Locate the cell with the specified text and output its [x, y] center coordinate. 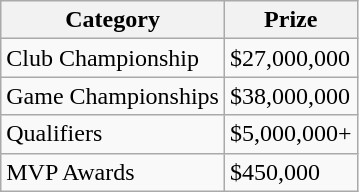
Club Championship [113, 58]
$27,000,000 [290, 58]
Prize [290, 20]
$38,000,000 [290, 96]
$5,000,000+ [290, 134]
MVP Awards [113, 172]
Category [113, 20]
Qualifiers [113, 134]
Game Championships [113, 96]
$450,000 [290, 172]
